From the cell containing the given text, extract its center point as [x, y] coordinate. 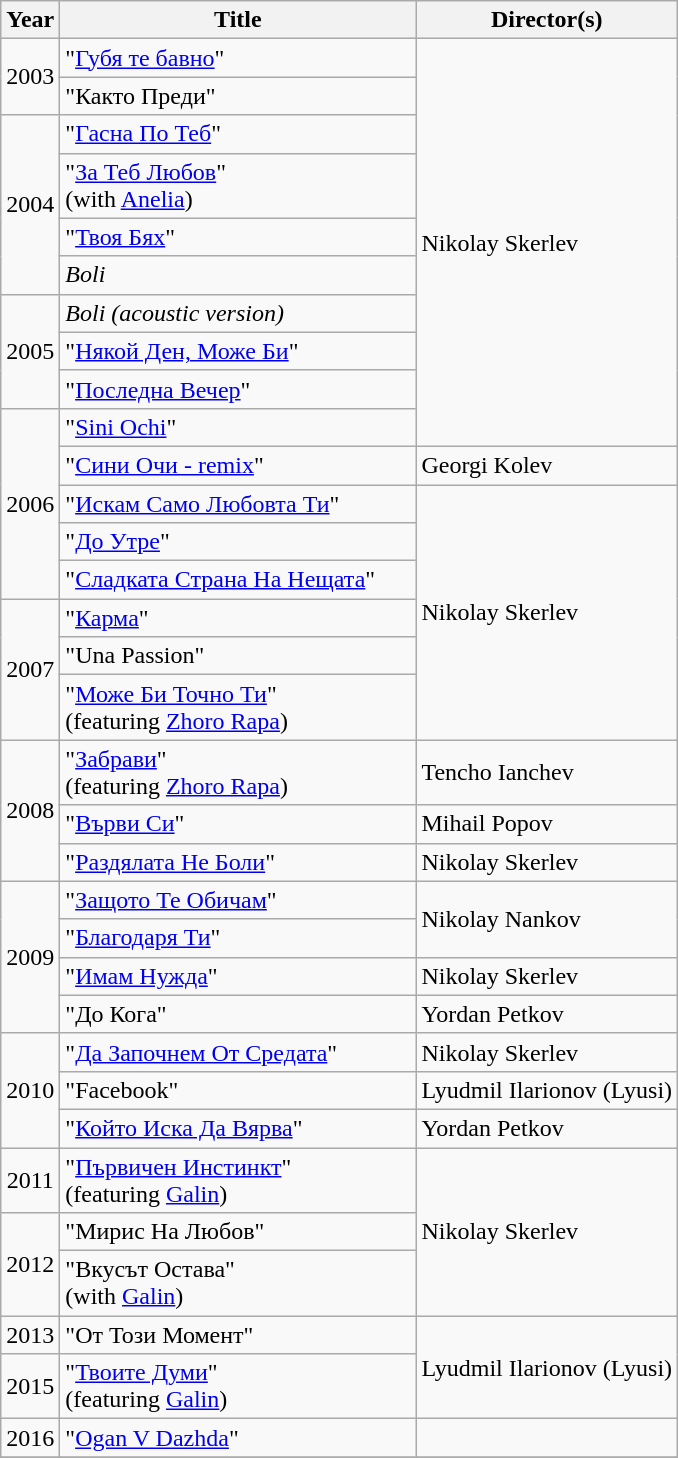
"Имам Нужда" [238, 976]
"Раздялата Не Боли" [238, 862]
Year [30, 20]
2006 [30, 503]
"Сладката Страна На Нещата" [238, 580]
Boli [238, 275]
"Гасна По Теб" [238, 134]
Georgi Kolev [547, 465]
"Забрави"(featuring Zhoro Rapa) [238, 772]
2011 [30, 1180]
Tencho Ianchev [547, 772]
2007 [30, 670]
"Както Преди" [238, 96]
Boli (acoustic version) [238, 313]
"Ogan V Dazhda" [238, 1438]
2009 [30, 957]
2015 [30, 1386]
"Някой Ден, Може Би" [238, 351]
"Вкусът Остава"(with Galin) [238, 1284]
"Мирис На Любов" [238, 1232]
2013 [30, 1335]
"Защото Те Обичам" [238, 900]
Director(s) [547, 20]
"Твоите Думи"(featuring Galin) [238, 1386]
"До Утре" [238, 542]
"Una Passion" [238, 656]
"Сини Очи - remix" [238, 465]
2003 [30, 77]
"Sini Ochi" [238, 427]
Title [238, 20]
"Първичен Инстинкт"(featuring Galin) [238, 1180]
"За Теб Любов"(with Anelia) [238, 186]
"Искам Само Любовта Ти" [238, 503]
"Върви Си" [238, 824]
"Може Би Точно Ти"(featuring Zhoro Rapa) [238, 708]
"Карма" [238, 618]
Mihail Popov [547, 824]
"Последна Вечер" [238, 389]
"Губя те бавно" [238, 58]
2016 [30, 1438]
"Facebook" [238, 1090]
"Твоя Бях" [238, 237]
"До Кога" [238, 1014]
Nikolay Nankov [547, 919]
"Благодаря Ти" [238, 938]
2010 [30, 1090]
"От Този Момент" [238, 1335]
2012 [30, 1264]
2004 [30, 204]
2005 [30, 351]
2008 [30, 810]
"Да Започнем От Средата" [238, 1052]
"Който Иска Да Вярва" [238, 1128]
